Return (x, y) of the center of cell containing provided text 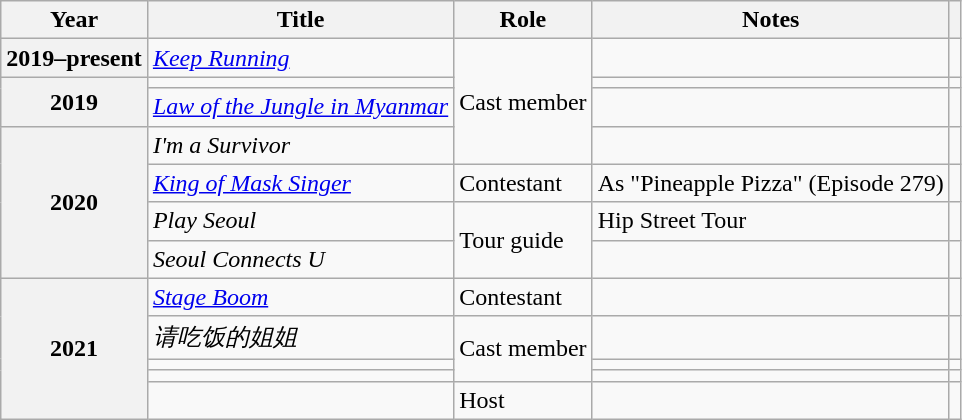
Stage Boom (300, 297)
2019–present (74, 58)
Title (300, 20)
Law of the Jungle in Myanmar (300, 107)
Tour guide (523, 240)
Host (523, 400)
请吃饭的姐姐 (300, 338)
I'm a Survivor (300, 145)
Seoul Connects U (300, 259)
King of Mask Singer (300, 183)
Notes (770, 20)
2020 (74, 202)
Year (74, 20)
2019 (74, 102)
2021 (74, 348)
Role (523, 20)
As "Pineapple Pizza" (Episode 279) (770, 183)
Play Seoul (300, 221)
Keep Running (300, 58)
Hip Street Tour (770, 221)
